Return (X, Y) of the center of cell containing provided text 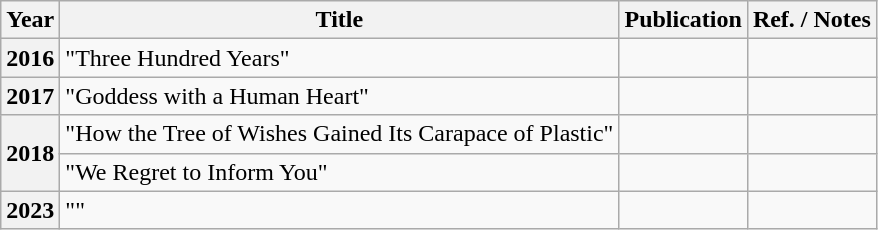
"" (340, 210)
"We Regret to Inform You" (340, 172)
Title (340, 20)
Publication (683, 20)
Year (30, 20)
2017 (30, 96)
Ref. / Notes (812, 20)
2018 (30, 153)
"Three Hundred Years" (340, 58)
"How the Tree of Wishes Gained Its Carapace of Plastic" (340, 134)
2016 (30, 58)
2023 (30, 210)
"Goddess with a Human Heart" (340, 96)
